Identify which cell holds the provided text, then report its [X, Y] central coordinate. 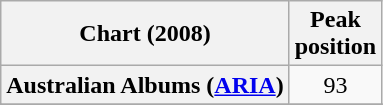
Peakposition [335, 34]
Chart (2008) [145, 34]
93 [335, 85]
Australian Albums (ARIA) [145, 85]
